Scan for the cell matching the given text and deliver its (x, y) coordinate at center. 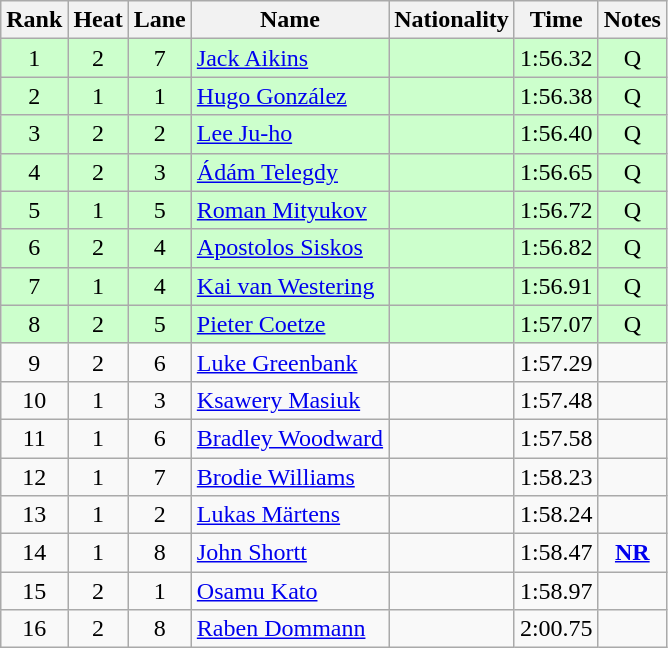
Rank (34, 20)
Kai van Westering (290, 286)
Pieter Coetze (290, 324)
13 (34, 515)
Lee Ju-ho (290, 134)
Hugo González (290, 96)
Ádám Telegdy (290, 172)
Raben Dommann (290, 629)
Bradley Woodward (290, 438)
1:58.23 (556, 477)
Time (556, 20)
Osamu Kato (290, 591)
1:58.24 (556, 515)
11 (34, 438)
1:58.97 (556, 591)
1:56.91 (556, 286)
1:57.29 (556, 362)
12 (34, 477)
John Shortt (290, 553)
2:00.75 (556, 629)
1:56.40 (556, 134)
1:56.72 (556, 210)
Lukas Märtens (290, 515)
1:57.48 (556, 400)
14 (34, 553)
1:56.82 (556, 248)
NR (632, 553)
Brodie Williams (290, 477)
Roman Mityukov (290, 210)
Notes (632, 20)
1:57.58 (556, 438)
1:57.07 (556, 324)
1:58.47 (556, 553)
10 (34, 400)
Ksawery Masiuk (290, 400)
Nationality (452, 20)
Lane (160, 20)
9 (34, 362)
Luke Greenbank (290, 362)
1:56.32 (556, 58)
1:56.65 (556, 172)
Jack Aikins (290, 58)
1:56.38 (556, 96)
Name (290, 20)
16 (34, 629)
Apostolos Siskos (290, 248)
Heat (98, 20)
15 (34, 591)
